Detect which cell encompasses the target text, then output its (X, Y) center coordinate. 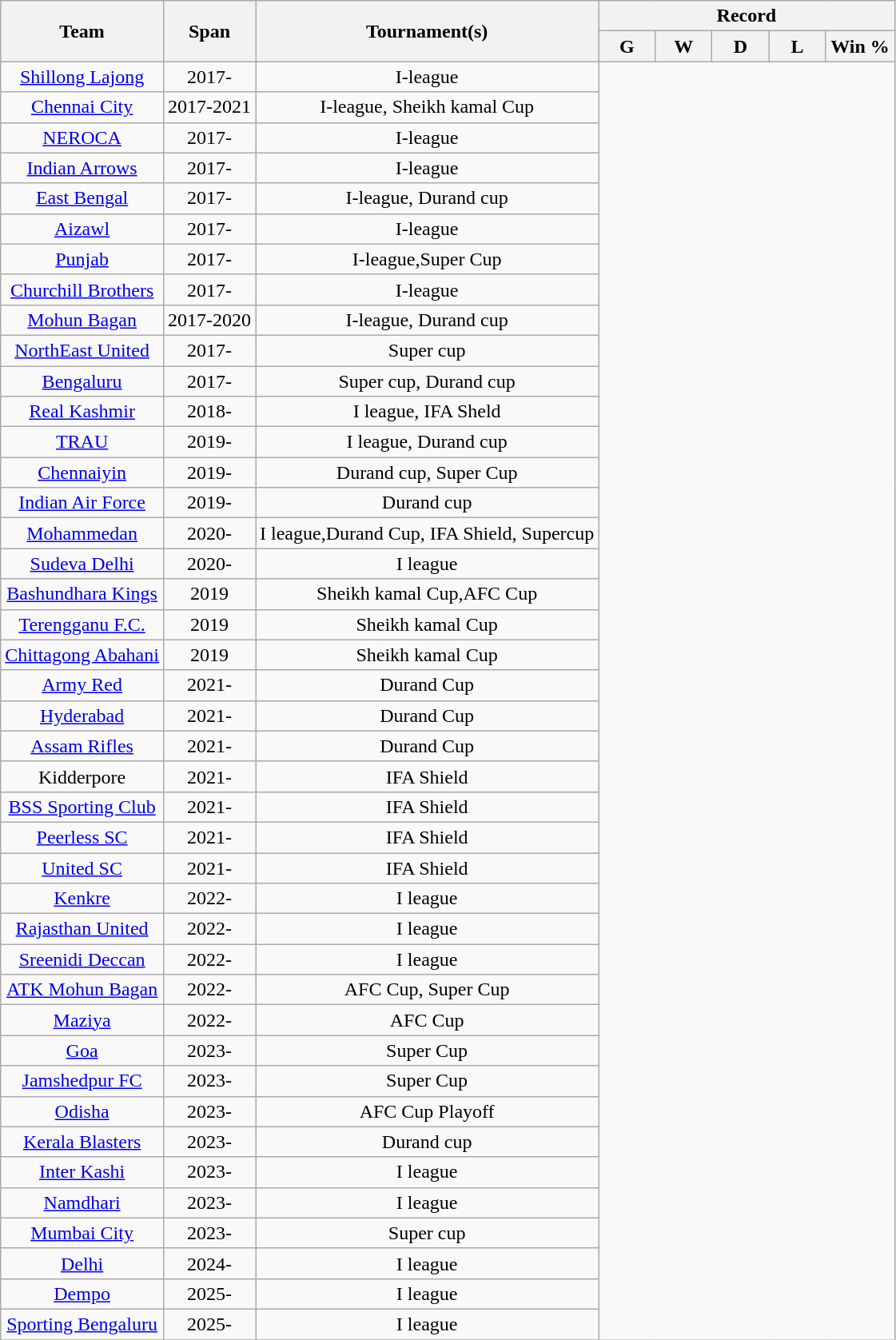
AFC Cup (427, 1020)
Span (209, 31)
Indian Arrows (82, 168)
Jamshedpur FC (82, 1081)
Army Red (82, 685)
Mumbai City (82, 1233)
Terengganu F.C. (82, 624)
Mohun Bagan (82, 320)
I league, Durand cup (427, 442)
Super cup, Durand cup (427, 381)
Sporting Bengaluru (82, 1324)
2017-2020 (209, 320)
AFC Cup Playoff (427, 1111)
Sudeva Delhi (82, 564)
Real Kashmir (82, 412)
NorthEast United (82, 350)
Sreenidi Deccan (82, 959)
United SC (82, 867)
Chennai City (82, 107)
2018- (209, 412)
Bengaluru (82, 381)
Odisha (82, 1111)
Kidderpore (82, 776)
Durand cup, Super Cup (427, 473)
NEROCA (82, 138)
ATK Mohun Bagan (82, 990)
Chennaiyin (82, 473)
East Bengal (82, 198)
Assam Rifles (82, 746)
L (798, 46)
Win % (860, 46)
Maziya (82, 1020)
2017-2021 (209, 107)
Chittagong Abahani (82, 655)
Shillong Lajong (82, 77)
Punjab (82, 259)
W (684, 46)
I-league, Sheikh kamal Cup (427, 107)
Hyderabad (82, 716)
TRAU (82, 442)
Record (747, 16)
Namdhari (82, 1202)
D (740, 46)
Indian Air Force (82, 503)
Kenkre (82, 899)
I league,Durand Cup, IFA Shield, Supercup (427, 533)
2024- (209, 1263)
Dempo (82, 1294)
Peerless SC (82, 837)
I-league,Super Cup (427, 259)
Kerala Blasters (82, 1142)
Goa (82, 1051)
Aizawl (82, 229)
BSS Sporting Club (82, 807)
AFC Cup, Super Cup (427, 990)
I league, IFA Sheld (427, 412)
Team (82, 31)
Inter Kashi (82, 1172)
Sheikh kamal Cup,AFC Cup (427, 594)
Rajasthan United (82, 929)
Delhi (82, 1263)
Tournament(s) (427, 31)
Mohammedan (82, 533)
Bashundhara Kings (82, 594)
Churchill Brothers (82, 289)
G (627, 46)
